Return [x, y] of the center of cell containing provided text 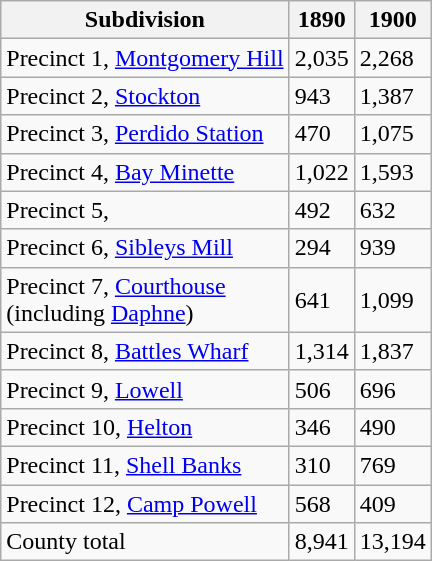
1,593 [392, 172]
470 [322, 134]
2,268 [392, 58]
Precinct 10, Helton [145, 427]
Precinct 12, Camp Powell [145, 503]
Precinct 11, Shell Banks [145, 465]
Precinct 9, Lowell [145, 389]
346 [322, 427]
13,194 [392, 542]
1890 [322, 20]
632 [392, 210]
1900 [392, 20]
Subdivision [145, 20]
506 [322, 389]
Precinct 5, [145, 210]
1,099 [392, 300]
8,941 [322, 542]
939 [392, 248]
Precinct 8, Battles Wharf [145, 351]
Precinct 6, Sibleys Mill [145, 248]
310 [322, 465]
1,387 [392, 96]
943 [322, 96]
1,022 [322, 172]
1,314 [322, 351]
Precinct 3, Perdido Station [145, 134]
696 [392, 389]
641 [322, 300]
Precinct 4, Bay Minette [145, 172]
1,837 [392, 351]
568 [322, 503]
294 [322, 248]
1,075 [392, 134]
492 [322, 210]
Precinct 1, Montgomery Hill [145, 58]
490 [392, 427]
Precinct 7, Courthouse(including Daphne) [145, 300]
409 [392, 503]
Precinct 2, Stockton [145, 96]
County total [145, 542]
2,035 [322, 58]
769 [392, 465]
